Pinpoint the cell where the given text exists, returning its (X, Y) midpoint coordinate. 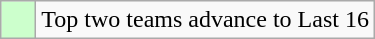
Top two teams advance to Last 16 (206, 20)
